Determine the (x, y) coordinate at the center of the cell enclosing the given text.  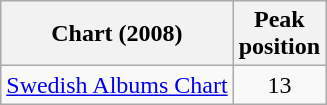
Peakposition (279, 34)
Swedish Albums Chart (117, 85)
13 (279, 85)
Chart (2008) (117, 34)
